For the text-containing cell, return its midpoint in (x, y) coordinate format. 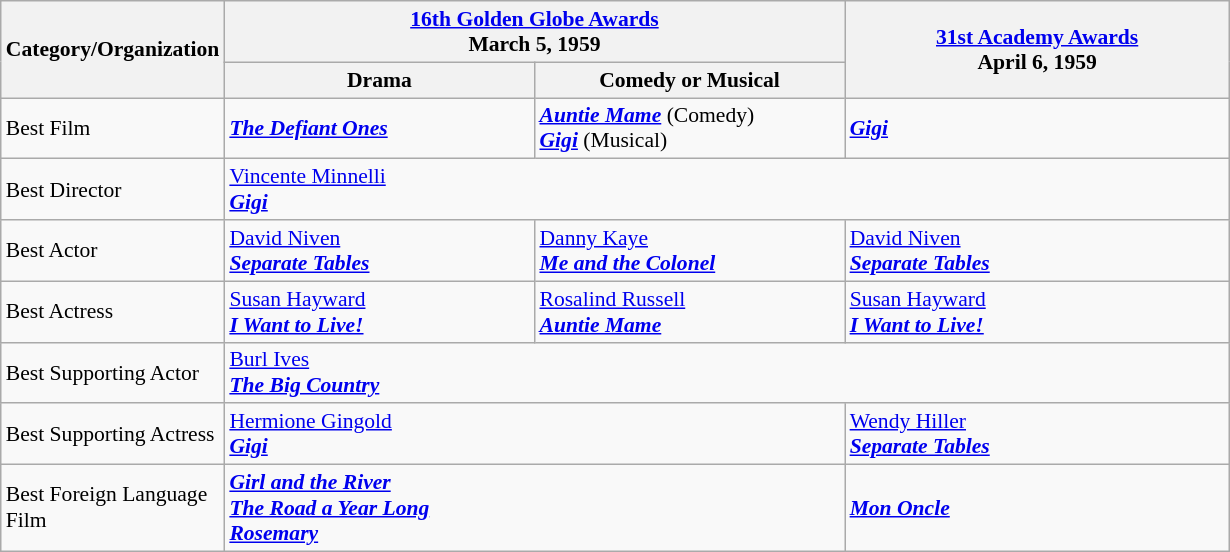
Comedy or Musical (689, 80)
Best Director (113, 190)
Best Actress (113, 312)
Rosalind RussellAuntie Mame (689, 312)
Drama (379, 80)
Best Supporting Actor (113, 372)
The Defiant Ones (379, 128)
Best Actor (113, 250)
Hermione GingoldGigi (534, 434)
Vincente MinnelliGigi (726, 190)
Best Film (113, 128)
Burl IvesThe Big Country (726, 372)
Best Supporting Actress (113, 434)
Category/Organization (113, 50)
Gigi (1038, 128)
Best Foreign Language Film (113, 508)
Mon Oncle (1038, 508)
31st Academy AwardsApril 6, 1959 (1038, 50)
16th Golden Globe AwardsMarch 5, 1959 (534, 32)
Wendy HillerSeparate Tables (1038, 434)
Auntie Mame (Comedy)Gigi (Musical) (689, 128)
Girl and the RiverThe Road a Year LongRosemary (534, 508)
Danny KayeMe and the Colonel (689, 250)
